For the text-containing cell, return its midpoint in [x, y] coordinate format. 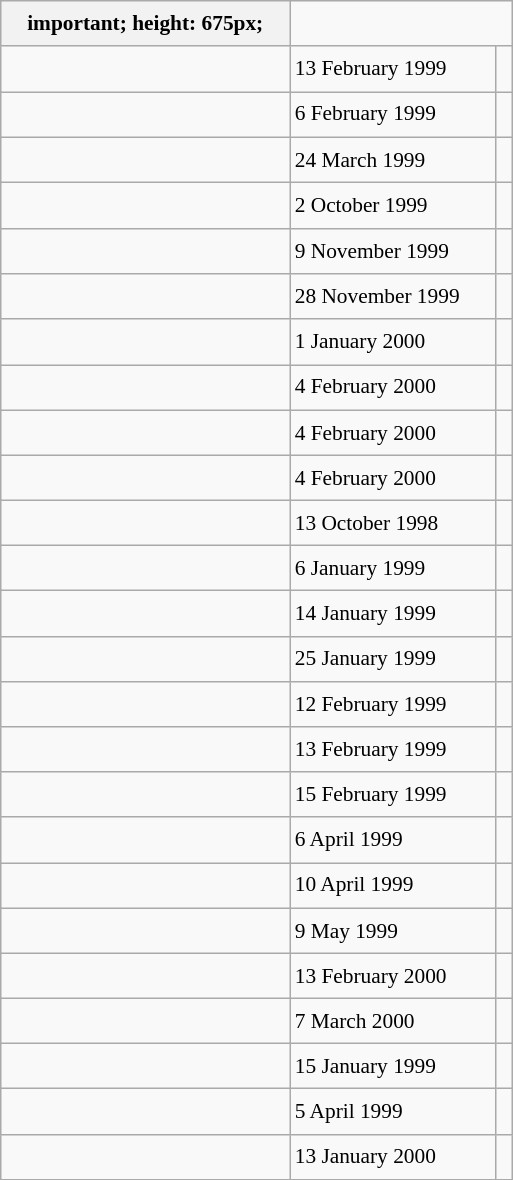
7 March 2000 [392, 1020]
important; height: 675px; [146, 24]
13 January 2000 [392, 1156]
13 October 1998 [392, 522]
1 January 2000 [392, 342]
12 February 1999 [392, 704]
2 October 1999 [392, 206]
6 January 1999 [392, 568]
9 May 1999 [392, 930]
5 April 1999 [392, 1112]
15 February 1999 [392, 794]
28 November 1999 [392, 296]
10 April 1999 [392, 884]
13 February 2000 [392, 976]
25 January 1999 [392, 658]
6 February 1999 [392, 114]
9 November 1999 [392, 252]
14 January 1999 [392, 614]
6 April 1999 [392, 840]
15 January 1999 [392, 1066]
24 March 1999 [392, 160]
